From the cell containing the given text, extract its center point as [x, y] coordinate. 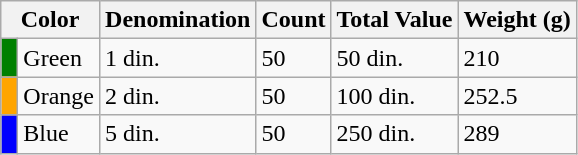
Total Value [394, 20]
5 din. [178, 134]
50 din. [394, 58]
Weight (g) [517, 20]
Blue [59, 134]
Orange [59, 96]
Color [50, 20]
1 din. [178, 58]
2 din. [178, 96]
Count [294, 20]
289 [517, 134]
210 [517, 58]
Denomination [178, 20]
100 din. [394, 96]
252.5 [517, 96]
250 din. [394, 134]
Green [59, 58]
